Provide the (X, Y) coordinate of the cell's center where the given text is located.  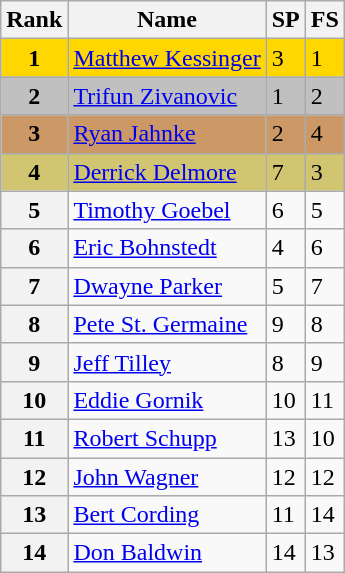
SP (286, 20)
Rank (34, 20)
Jeff Tilley (167, 362)
Matthew Kessinger (167, 58)
Eric Bohnstedt (167, 248)
Timothy Goebel (167, 210)
Dwayne Parker (167, 286)
Bert Cording (167, 515)
John Wagner (167, 477)
FS (324, 20)
Don Baldwin (167, 553)
Derrick Delmore (167, 172)
Eddie Gornik (167, 400)
Pete St. Germaine (167, 324)
Trifun Zivanovic (167, 96)
Robert Schupp (167, 438)
Name (167, 20)
Ryan Jahnke (167, 134)
